For the text-containing cell, return its midpoint in [X, Y] coordinate format. 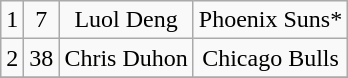
7 [42, 20]
Chicago Bulls [270, 58]
2 [12, 58]
1 [12, 20]
Luol Deng [126, 20]
Phoenix Suns* [270, 20]
38 [42, 58]
Chris Duhon [126, 58]
